Detect which cell encompasses the target text, then output its [X, Y] center coordinate. 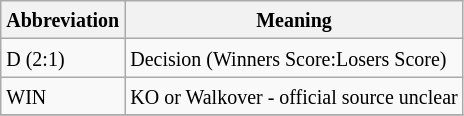
KO or Walkover - official source unclear [294, 96]
Decision (Winners Score:Losers Score) [294, 58]
Abbreviation [63, 20]
WIN [63, 96]
D (2:1) [63, 58]
Meaning [294, 20]
